Locate the cell with the specified text and output its [x, y] center coordinate. 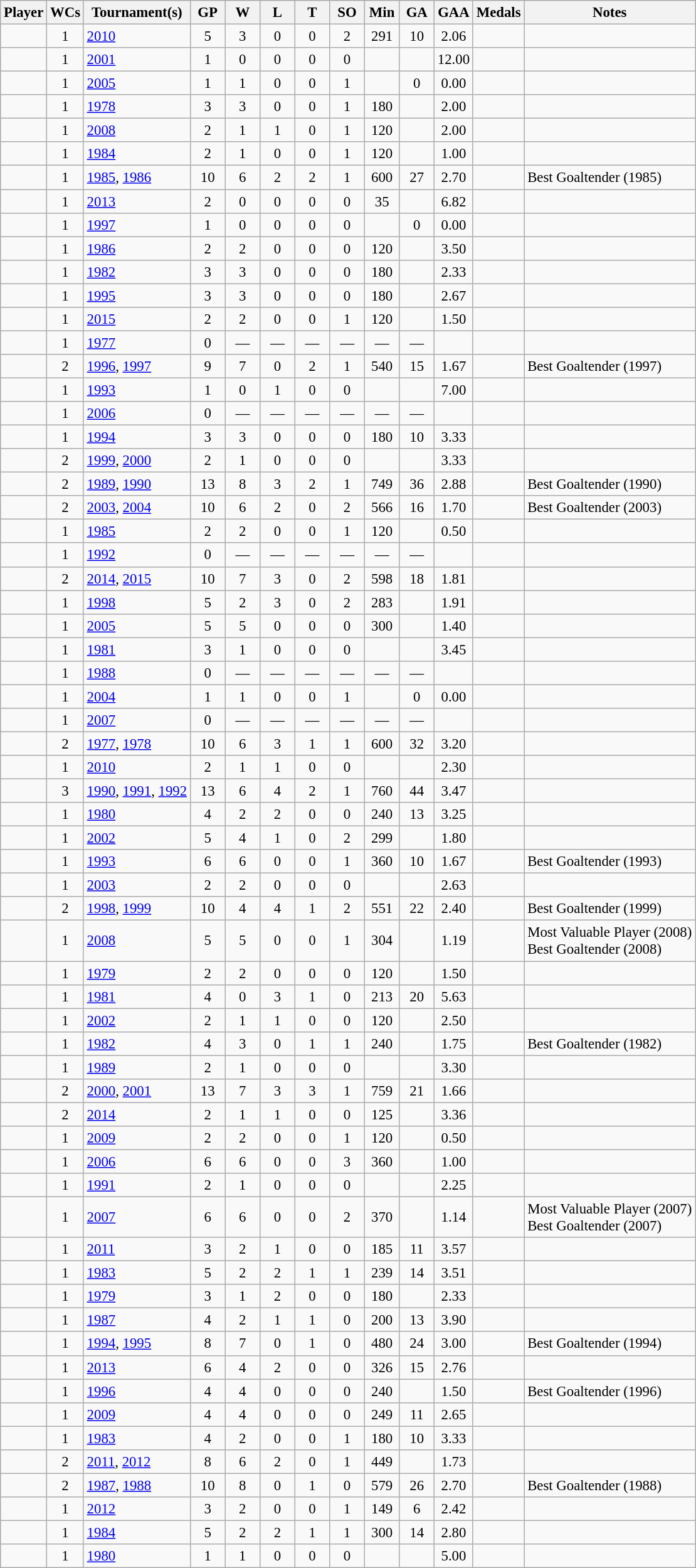
3.00 [454, 1344]
Min [382, 13]
5.00 [454, 1556]
Best Goaltender (1988) [609, 1485]
2003 [137, 885]
1.14 [454, 1217]
200 [382, 1320]
2001 [137, 60]
22 [417, 909]
326 [382, 1367]
370 [382, 1217]
149 [382, 1509]
2.76 [454, 1367]
1977, 1978 [137, 744]
9 [208, 366]
Best Goaltender (1997) [609, 366]
1986 [137, 248]
1977 [137, 343]
32 [417, 744]
L [278, 13]
Best Goaltender (1999) [609, 909]
6.82 [454, 201]
Most Valuable Player (2007)Best Goaltender (2007) [609, 1217]
566 [382, 508]
1.66 [454, 1091]
579 [382, 1485]
12.00 [454, 60]
1.81 [454, 579]
2015 [137, 319]
2014, 2015 [137, 579]
125 [382, 1114]
7.00 [454, 390]
480 [382, 1344]
1.40 [454, 626]
26 [417, 1485]
1987, 1988 [137, 1485]
1996, 1997 [137, 366]
2003, 2004 [137, 508]
16 [417, 508]
2.42 [454, 1509]
3.30 [454, 1067]
185 [382, 1249]
2012 [137, 1509]
1997 [137, 225]
1988 [137, 673]
Best Goaltender (1982) [609, 1043]
GA [417, 13]
1978 [137, 107]
1994, 1995 [137, 1344]
20 [417, 996]
1992 [137, 555]
Notes [609, 13]
760 [382, 791]
2004 [137, 696]
2.67 [454, 296]
WCs [65, 13]
3.50 [454, 248]
2.30 [454, 767]
551 [382, 909]
3.51 [454, 1273]
1995 [137, 296]
Tournament(s) [137, 13]
24 [417, 1344]
3.36 [454, 1114]
283 [382, 602]
2014 [137, 1114]
304 [382, 941]
Most Valuable Player (2008)Best Goaltender (2008) [609, 941]
Best Goaltender (2003) [609, 508]
239 [382, 1273]
1987 [137, 1320]
Best Goaltender (1993) [609, 861]
1.73 [454, 1462]
Best Goaltender (1985) [609, 178]
2011, 2012 [137, 1462]
SO [347, 13]
1989 [137, 1067]
1.80 [454, 838]
Best Goaltender (1996) [609, 1391]
1989, 1990 [137, 484]
1.75 [454, 1043]
1.70 [454, 508]
Best Goaltender (1994) [609, 1344]
2.40 [454, 909]
GAA [454, 13]
2011 [137, 1249]
1.19 [454, 941]
1998 [137, 602]
T [312, 13]
540 [382, 366]
3.57 [454, 1249]
W [243, 13]
36 [417, 484]
18 [417, 579]
213 [382, 996]
2.25 [454, 1185]
1999, 2000 [137, 461]
3.25 [454, 814]
1.91 [454, 602]
598 [382, 579]
2.80 [454, 1532]
3.90 [454, 1320]
1998, 1999 [137, 909]
249 [382, 1414]
1996 [137, 1391]
299 [382, 838]
Player [24, 13]
1994 [137, 437]
GP [208, 13]
749 [382, 484]
291 [382, 36]
27 [417, 178]
1985, 1986 [137, 178]
2.63 [454, 885]
44 [417, 791]
2000, 2001 [137, 1091]
1985 [137, 531]
Medals [498, 13]
35 [382, 201]
21 [417, 1091]
449 [382, 1462]
2.50 [454, 1020]
1990, 1991, 1992 [137, 791]
1991 [137, 1185]
2.06 [454, 36]
3.20 [454, 744]
3.47 [454, 791]
5.63 [454, 996]
Best Goaltender (1990) [609, 484]
759 [382, 1091]
2.88 [454, 484]
2.65 [454, 1414]
3.45 [454, 649]
